Scan for the cell matching the given text and deliver its (X, Y) coordinate at center. 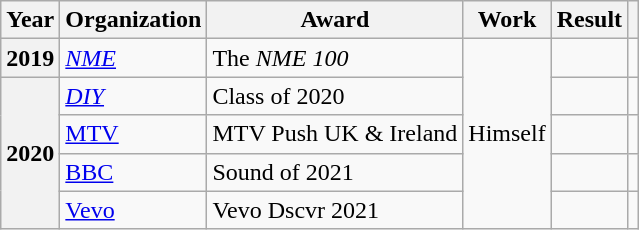
2020 (30, 153)
BBC (134, 172)
Year (30, 20)
Himself (507, 134)
Vevo Dscvr 2021 (335, 210)
Class of 2020 (335, 96)
Vevo (134, 210)
Result (589, 20)
MTV (134, 134)
Sound of 2021 (335, 172)
Award (335, 20)
2019 (30, 58)
NME (134, 58)
DIY (134, 96)
Work (507, 20)
MTV Push UK & Ireland (335, 134)
Organization (134, 20)
The NME 100 (335, 58)
